Return the (x, y) coordinate for the center point of the cell that contains the specified text.  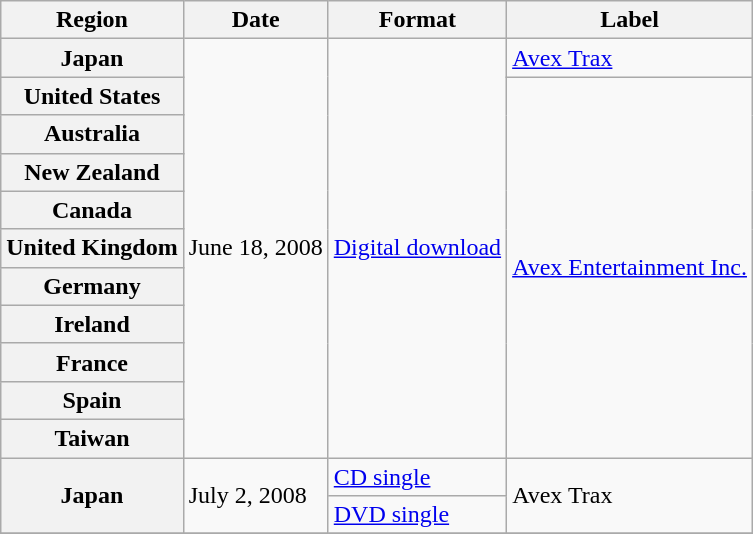
Label (630, 20)
Canada (92, 210)
Date (256, 20)
Digital download (417, 248)
Taiwan (92, 438)
Region (92, 20)
July 2, 2008 (256, 496)
United States (92, 96)
Spain (92, 400)
June 18, 2008 (256, 248)
Format (417, 20)
New Zealand (92, 172)
Australia (92, 134)
CD single (417, 477)
Avex Entertainment Inc. (630, 268)
Ireland (92, 324)
United Kingdom (92, 248)
France (92, 362)
DVD single (417, 515)
Germany (92, 286)
